From the cell containing the given text, extract its center point as [x, y] coordinate. 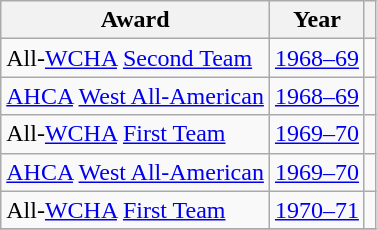
Year [316, 20]
All-WCHA Second Team [136, 58]
Award [136, 20]
1970–71 [316, 210]
